Return (x, y) of the center of cell containing provided text 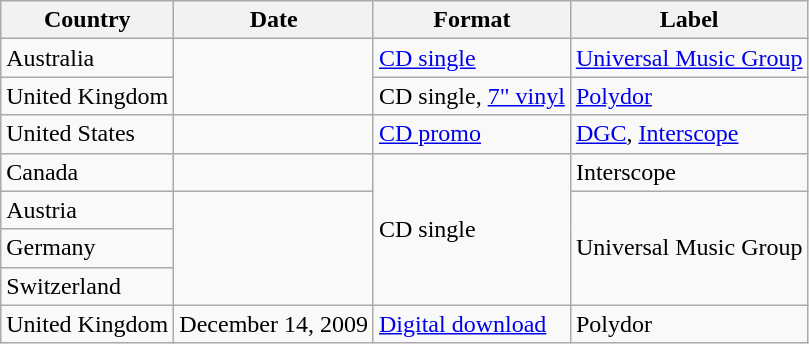
Switzerland (88, 286)
Date (274, 20)
DGC, Interscope (689, 134)
Format (472, 20)
CD promo (472, 134)
Country (88, 20)
CD single, 7" vinyl (472, 96)
Interscope (689, 172)
December 14, 2009 (274, 324)
Germany (88, 248)
Austria (88, 210)
United States (88, 134)
Label (689, 20)
Australia (88, 58)
Digital download (472, 324)
Canada (88, 172)
